Output the [X, Y] coordinate of the center of the cell containing the given text.  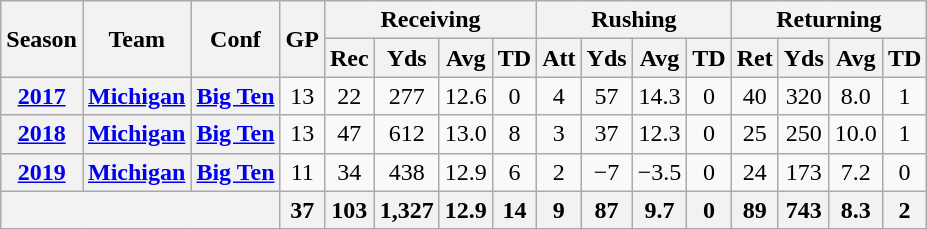
14.3 [660, 96]
−7 [606, 172]
4 [559, 96]
6 [514, 172]
277 [406, 96]
87 [606, 210]
Rec [349, 58]
Conf [236, 39]
1,327 [406, 210]
25 [754, 134]
438 [406, 172]
8 [514, 134]
Returning [829, 20]
GP [302, 39]
47 [349, 134]
40 [754, 96]
9.7 [660, 210]
22 [349, 96]
320 [804, 96]
Team [136, 39]
103 [349, 210]
Rushing [634, 20]
24 [754, 172]
12.6 [466, 96]
13.0 [466, 134]
7.2 [856, 172]
2018 [42, 134]
2017 [42, 96]
10.0 [856, 134]
8.3 [856, 210]
11 [302, 172]
89 [754, 210]
57 [606, 96]
Ret [754, 58]
Att [559, 58]
9 [559, 210]
Season [42, 39]
12.3 [660, 134]
743 [804, 210]
250 [804, 134]
3 [559, 134]
612 [406, 134]
173 [804, 172]
8.0 [856, 96]
14 [514, 210]
−3.5 [660, 172]
Receiving [430, 20]
34 [349, 172]
2019 [42, 172]
